Provide the (X, Y) coordinate of the cell's center where the given text is located.  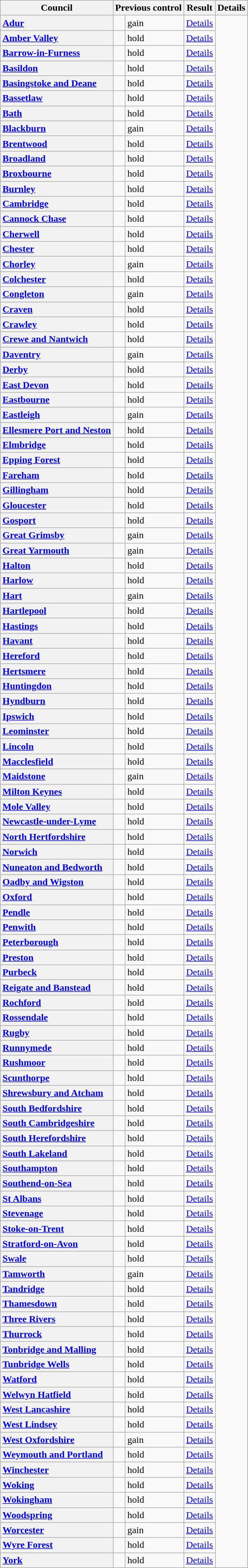
Norwich (57, 852)
Thurrock (57, 1334)
Adur (57, 23)
Barrow-in-Furness (57, 53)
Tonbridge and Malling (57, 1349)
Stevenage (57, 1214)
Eastleigh (57, 415)
South Herefordshire (57, 1138)
Tandridge (57, 1289)
Great Grimsby (57, 535)
Thamesdown (57, 1304)
Woodspring (57, 1515)
Basildon (57, 68)
Ipswich (57, 716)
Gloucester (57, 505)
Tamworth (57, 1274)
Wokingham (57, 1500)
Oxford (57, 897)
Winchester (57, 1470)
Newcastle-under-Lyme (57, 822)
Harlow (57, 580)
Three Rivers (57, 1319)
Hyndburn (57, 701)
Cherwell (57, 234)
Weymouth and Portland (57, 1455)
Mole Valley (57, 807)
Welwyn Hatfield (57, 1394)
Rushmoor (57, 1063)
Gillingham (57, 490)
Pendle (57, 912)
Watford (57, 1379)
Milton Keynes (57, 792)
Broadland (57, 158)
Ellesmere Port and Neston (57, 430)
St Albans (57, 1199)
Wyre Forest (57, 1545)
Preston (57, 957)
Lincoln (57, 746)
Havant (57, 641)
Cambridge (57, 204)
Colchester (57, 279)
Stoke-on-Trent (57, 1229)
Derby (57, 369)
York (57, 1560)
Runnymede (57, 1048)
Congleton (57, 294)
Broxbourne (57, 173)
South Lakeland (57, 1153)
Hart (57, 596)
Southampton (57, 1168)
Bassetlaw (57, 98)
Burnley (57, 189)
Brentwood (57, 143)
Nuneaton and Bedworth (57, 867)
Hertsmere (57, 671)
Basingstoke and Deane (57, 83)
Crawley (57, 324)
Great Yarmouth (57, 550)
Hartlepool (57, 611)
West Lancashire (57, 1410)
South Bedfordshire (57, 1108)
Scunthorpe (57, 1078)
North Hertfordshire (57, 837)
Previous control (148, 8)
Woking (57, 1485)
Macclesfield (57, 761)
Elmbridge (57, 445)
Cannock Chase (57, 219)
Rossendale (57, 1018)
Reigate and Banstead (57, 988)
Rochford (57, 1003)
West Lindsey (57, 1425)
Council (57, 8)
Huntingdon (57, 686)
Leominster (57, 731)
Craven (57, 309)
Daventry (57, 354)
Amber Valley (57, 38)
Halton (57, 565)
Swale (57, 1259)
Gosport (57, 520)
Blackburn (57, 128)
South Cambridgeshire (57, 1123)
Result (200, 8)
East Devon (57, 384)
Fareham (57, 475)
Tunbridge Wells (57, 1364)
Oadby and Wigston (57, 882)
Epping Forest (57, 460)
Penwith (57, 927)
Peterborough (57, 942)
Hastings (57, 626)
Chester (57, 249)
Chorley (57, 264)
Crewe and Nantwich (57, 339)
Maidstone (57, 776)
Southend-on-Sea (57, 1184)
West Oxfordshire (57, 1440)
Bath (57, 113)
Purbeck (57, 972)
Shrewsbury and Atcham (57, 1093)
Worcester (57, 1530)
Stratford-on-Avon (57, 1244)
Hereford (57, 656)
Eastbourne (57, 400)
Rugby (57, 1033)
